Return (X, Y) of the center of cell containing provided text 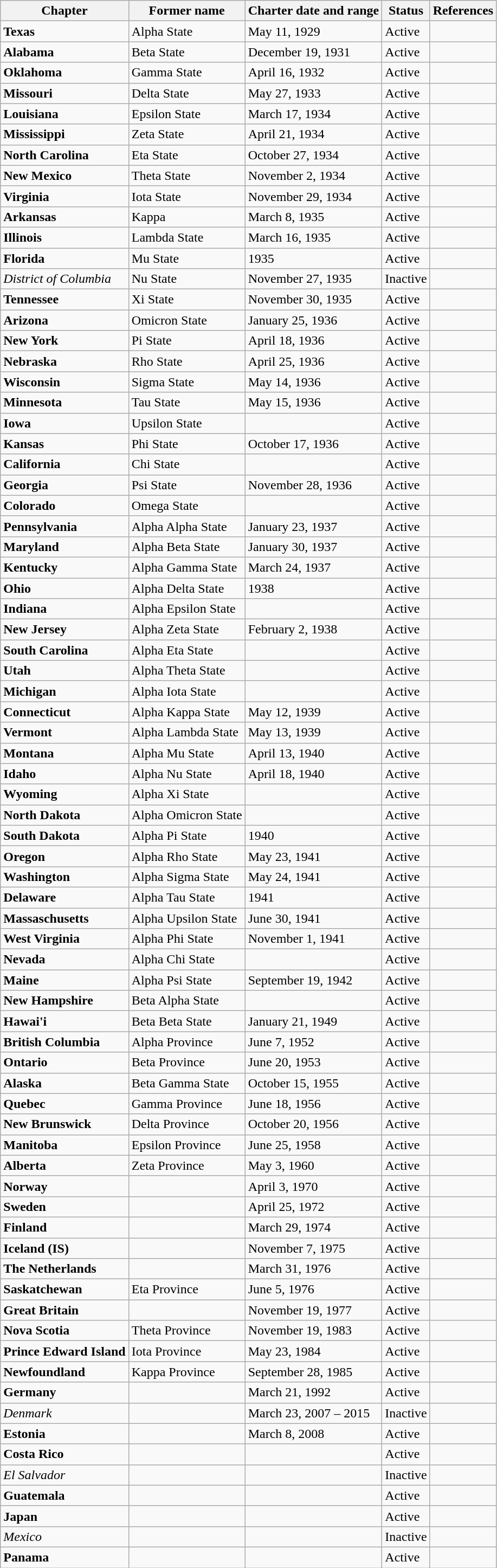
March 21, 1992 (313, 1392)
January 23, 1937 (313, 526)
March 17, 1934 (313, 114)
Oklahoma (64, 73)
North Carolina (64, 155)
The Netherlands (64, 1269)
Alabama (64, 52)
Alpha Rho State (186, 856)
November 1, 1941 (313, 939)
April 3, 1970 (313, 1186)
Prince Edward Island (64, 1351)
District of Columbia (64, 279)
Newfoundland (64, 1372)
October 27, 1934 (313, 155)
Mexico (64, 1537)
Sweden (64, 1207)
Alpha Lambda State (186, 733)
New Hampshire (64, 1001)
Alberta (64, 1165)
May 23, 1984 (313, 1351)
1935 (313, 258)
Panama (64, 1557)
Wisconsin (64, 382)
May 23, 1941 (313, 856)
Florida (64, 258)
Alpha Province (186, 1042)
British Columbia (64, 1042)
Chi State (186, 464)
References (463, 11)
May 27, 1933 (313, 93)
Kansas (64, 444)
Germany (64, 1392)
March 23, 2007 – 2015 (313, 1413)
January 30, 1937 (313, 547)
Chapter (64, 11)
Idaho (64, 774)
1940 (313, 835)
November 28, 1936 (313, 485)
Theta Province (186, 1331)
May 3, 1960 (313, 1165)
Charter date and range (313, 11)
January 25, 1936 (313, 320)
April 18, 1940 (313, 774)
April 25, 1972 (313, 1207)
Epsilon State (186, 114)
Iowa (64, 423)
Missouri (64, 93)
Alpha Pi State (186, 835)
Xi State (186, 300)
Upsilon State (186, 423)
Theta State (186, 176)
Illinois (64, 237)
Finland (64, 1227)
April 18, 1936 (313, 341)
Minnesota (64, 403)
April 21, 1934 (313, 134)
Alpha Gamma State (186, 567)
Kentucky (64, 567)
Iceland (IS) (64, 1248)
Ontario (64, 1062)
Beta Province (186, 1062)
Indiana (64, 609)
Estonia (64, 1434)
North Dakota (64, 815)
Delaware (64, 897)
November 27, 1935 (313, 279)
Pennsylvania (64, 526)
December 19, 1931 (313, 52)
Alpha Zeta State (186, 630)
Connecticut (64, 712)
Gamma Province (186, 1104)
Maine (64, 980)
New Brunswick (64, 1124)
Japan (64, 1516)
Georgia (64, 485)
June 7, 1952 (313, 1042)
Gamma State (186, 73)
Mississippi (64, 134)
Alpha Nu State (186, 774)
May 11, 1929 (313, 31)
Kappa Province (186, 1372)
Former name (186, 11)
Iota State (186, 196)
November 30, 1935 (313, 300)
Alpha Xi State (186, 794)
Beta Beta State (186, 1021)
Zeta Province (186, 1165)
October 20, 1956 (313, 1124)
Alpha State (186, 31)
Alpha Tau State (186, 897)
May 15, 1936 (313, 403)
Manitoba (64, 1145)
November 2, 1934 (313, 176)
May 12, 1939 (313, 712)
Nova Scotia (64, 1331)
May 13, 1939 (313, 733)
Michigan (64, 691)
Nebraska (64, 361)
November 7, 1975 (313, 1248)
Costa Rico (64, 1454)
Kappa (186, 217)
March 8, 2008 (313, 1434)
Status (406, 11)
Eta State (186, 155)
Delta State (186, 93)
Alpha Sigma State (186, 877)
Alpha Iota State (186, 691)
New Jersey (64, 630)
Colorado (64, 506)
February 2, 1938 (313, 630)
November 29, 1934 (313, 196)
May 24, 1941 (313, 877)
Beta Alpha State (186, 1001)
El Salvador (64, 1475)
Texas (64, 31)
Delta Province (186, 1124)
Alpha Theta State (186, 671)
Quebec (64, 1104)
April 13, 1940 (313, 753)
South Dakota (64, 835)
Arkansas (64, 217)
Mu State (186, 258)
Virginia (64, 196)
January 21, 1949 (313, 1021)
Beta State (186, 52)
Washington (64, 877)
Ohio (64, 588)
Tau State (186, 403)
Epsilon Province (186, 1145)
March 16, 1935 (313, 237)
June 20, 1953 (313, 1062)
Psi State (186, 485)
November 19, 1977 (313, 1310)
Pi State (186, 341)
Lambda State (186, 237)
California (64, 464)
Vermont (64, 733)
March 8, 1935 (313, 217)
October 17, 1936 (313, 444)
Louisiana (64, 114)
June 18, 1956 (313, 1104)
Zeta State (186, 134)
Alpha Epsilon State (186, 609)
March 24, 1937 (313, 567)
Rho State (186, 361)
November 19, 1983 (313, 1331)
Tennessee (64, 300)
Phi State (186, 444)
Nu State (186, 279)
Guatemala (64, 1495)
Alpha Mu State (186, 753)
Omega State (186, 506)
Alpha Kappa State (186, 712)
New York (64, 341)
Maryland (64, 547)
Norway (64, 1186)
Alpha Phi State (186, 939)
Alpha Eta State (186, 650)
Saskatchewan (64, 1290)
Great Britain (64, 1310)
September 19, 1942 (313, 980)
1938 (313, 588)
Alpha Chi State (186, 960)
Alaska (64, 1083)
March 29, 1974 (313, 1227)
May 14, 1936 (313, 382)
March 31, 1976 (313, 1269)
New Mexico (64, 176)
1941 (313, 897)
Oregon (64, 856)
Arizona (64, 320)
South Carolina (64, 650)
Massaschusetts (64, 918)
Alpha Beta State (186, 547)
Eta Province (186, 1290)
June 5, 1976 (313, 1290)
Hawai'i (64, 1021)
Utah (64, 671)
Alpha Omicron State (186, 815)
October 15, 1955 (313, 1083)
Alpha Alpha State (186, 526)
Alpha Delta State (186, 588)
April 25, 1936 (313, 361)
Alpha Upsilon State (186, 918)
Sigma State (186, 382)
June 25, 1958 (313, 1145)
Nevada (64, 960)
Beta Gamma State (186, 1083)
Montana (64, 753)
Omicron State (186, 320)
Alpha Psi State (186, 980)
April 16, 1932 (313, 73)
Denmark (64, 1413)
September 28, 1985 (313, 1372)
June 30, 1941 (313, 918)
West Virginia (64, 939)
Wyoming (64, 794)
Iota Province (186, 1351)
